For the text-containing cell, return its midpoint in (x, y) coordinate format. 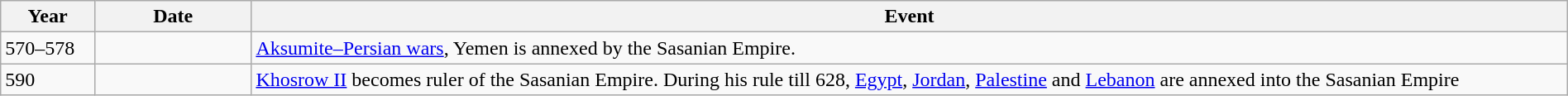
Year (48, 17)
Aksumite–Persian wars, Yemen is annexed by the Sasanian Empire. (910, 48)
570–578 (48, 48)
Date (172, 17)
590 (48, 79)
Event (910, 17)
Khosrow II becomes ruler of the Sasanian Empire. During his rule till 628, Egypt, Jordan, Palestine and Lebanon are annexed into the Sasanian Empire (910, 79)
